Scan for the cell matching the given text and deliver its (x, y) coordinate at center. 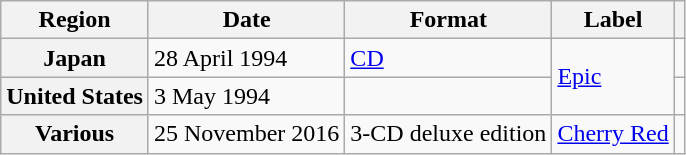
United States (75, 96)
Cherry Red (613, 134)
Label (613, 20)
Date (246, 20)
3 May 1994 (246, 96)
28 April 1994 (246, 58)
Various (75, 134)
Format (448, 20)
Epic (613, 77)
CD (448, 58)
25 November 2016 (246, 134)
3-CD deluxe edition (448, 134)
Japan (75, 58)
Region (75, 20)
